Return (x, y) of the center of cell containing provided text 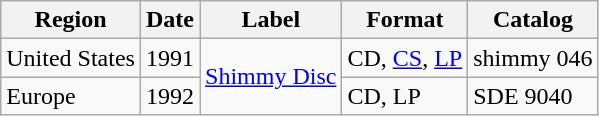
Region (71, 20)
1992 (170, 96)
CD, CS, LP (405, 58)
Shimmy Disc (271, 77)
1991 (170, 58)
SDE 9040 (533, 96)
shimmy 046 (533, 58)
Label (271, 20)
Date (170, 20)
CD, LP (405, 96)
United States (71, 58)
Catalog (533, 20)
Europe (71, 96)
Format (405, 20)
